Capture the cell that displays the provided text and extract its [x, y] central coordinate. 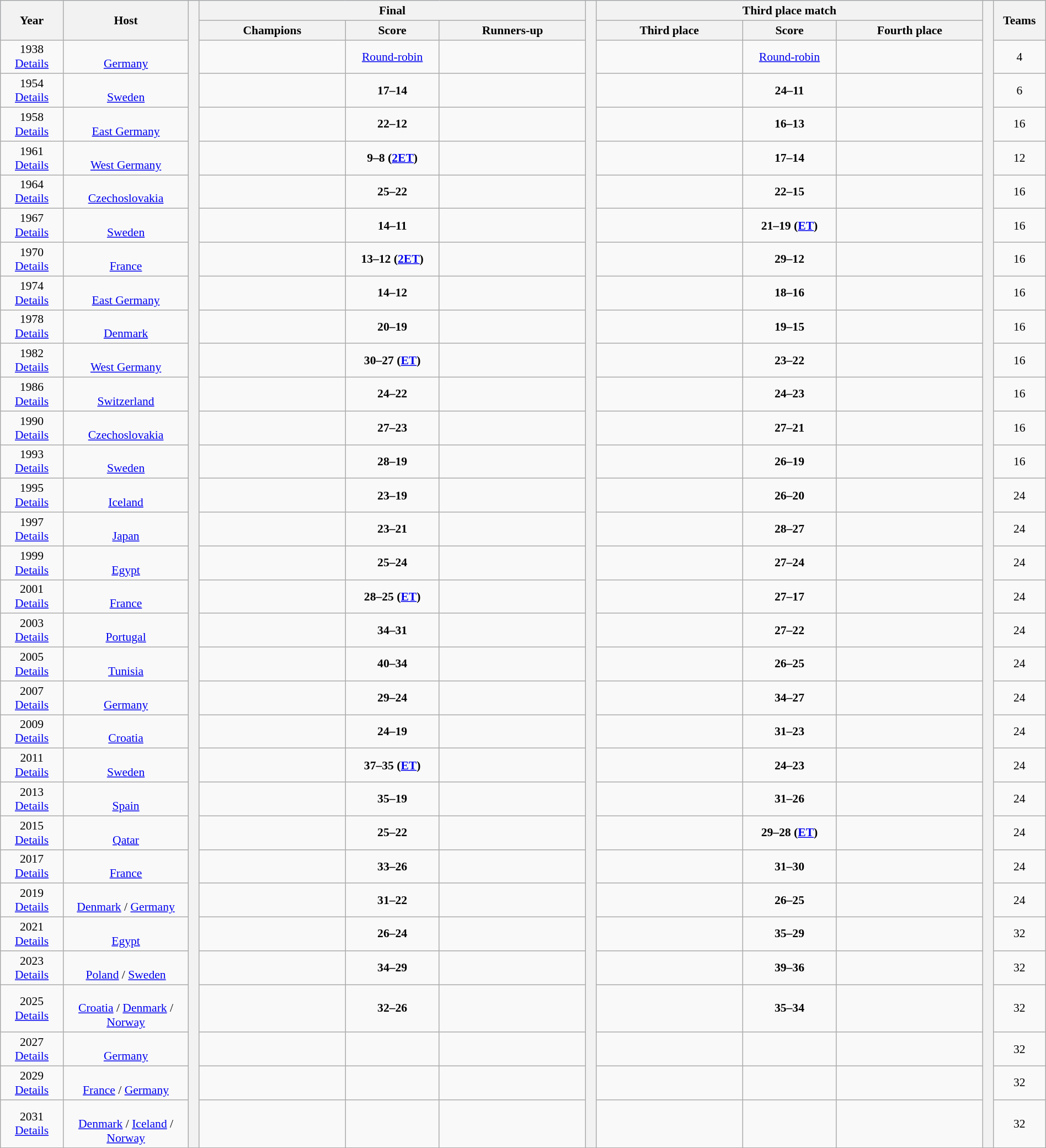
22–12 [392, 125]
2003Details [32, 630]
2027Details [32, 1050]
31–26 [789, 799]
Final [393, 10]
2013Details [32, 799]
1961Details [32, 158]
20–19 [392, 327]
28–25 (ET) [392, 596]
1997Details [32, 529]
24–22 [392, 394]
2001Details [32, 596]
2025Details [32, 1009]
27–22 [789, 630]
2017Details [32, 867]
1993Details [32, 461]
19–15 [789, 327]
27–21 [789, 428]
18–16 [789, 293]
39–36 [789, 968]
Croatia [126, 732]
1986Details [32, 394]
28–19 [392, 461]
16–13 [789, 125]
26–19 [789, 461]
2011Details [32, 765]
25–24 [392, 563]
Spain [126, 799]
29–12 [789, 259]
Japan [126, 529]
35–19 [392, 799]
Poland / Sweden [126, 968]
2005Details [32, 665]
1995Details [32, 496]
2029Details [32, 1083]
24–19 [392, 732]
26–20 [789, 496]
1999Details [32, 563]
26–24 [392, 934]
France / Germany [126, 1083]
24–11 [789, 91]
Teams [1020, 20]
2021Details [32, 934]
28–27 [789, 529]
34–27 [789, 698]
35–29 [789, 934]
Denmark / Germany [126, 901]
34–29 [392, 968]
1954Details [32, 91]
29–28 (ET) [789, 832]
13–12 (2ET) [392, 259]
1982Details [32, 361]
Tunisia [126, 665]
33–26 [392, 867]
35–34 [789, 1009]
2023Details [32, 968]
32–26 [392, 1009]
2031Details [32, 1124]
14–12 [392, 293]
Portugal [126, 630]
14–11 [392, 225]
31–30 [789, 867]
Champions [273, 30]
37–35 (ET) [392, 765]
Denmark / Iceland / Norway [126, 1124]
2019Details [32, 901]
2009Details [32, 732]
4 [1020, 56]
31–23 [789, 732]
22–15 [789, 192]
23–19 [392, 496]
1967Details [32, 225]
23–22 [789, 361]
Third place [670, 30]
21–19 (ET) [789, 225]
Iceland [126, 496]
1970Details [32, 259]
23–21 [392, 529]
12 [1020, 158]
34–31 [392, 630]
1964Details [32, 192]
9–8 (2ET) [392, 158]
Third place match [790, 10]
29–24 [392, 698]
1938Details [32, 56]
Fourth place [909, 30]
Denmark [126, 327]
1990Details [32, 428]
2007Details [32, 698]
1958Details [32, 125]
31–22 [392, 901]
27–24 [789, 563]
1974Details [32, 293]
27–23 [392, 428]
2015Details [32, 832]
30–27 (ET) [392, 361]
40–34 [392, 665]
27–17 [789, 596]
Qatar [126, 832]
Host [126, 20]
Runners-up [512, 30]
6 [1020, 91]
Year [32, 20]
Croatia / Denmark / Norway [126, 1009]
1978Details [32, 327]
Switzerland [126, 394]
